Search for the cell housing the specified text and yield its [X, Y] center coordinate. 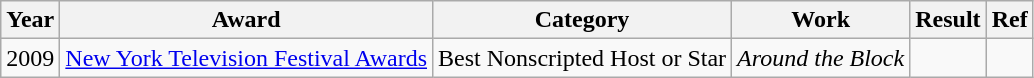
Year [30, 20]
2009 [30, 58]
Work [821, 20]
Ref [1010, 20]
Award [246, 20]
Best Nonscripted Host or Star [582, 58]
Result [948, 20]
Category [582, 20]
New York Television Festival Awards [246, 58]
Around the Block [821, 58]
